Scan for the cell matching the given text and deliver its (x, y) coordinate at center. 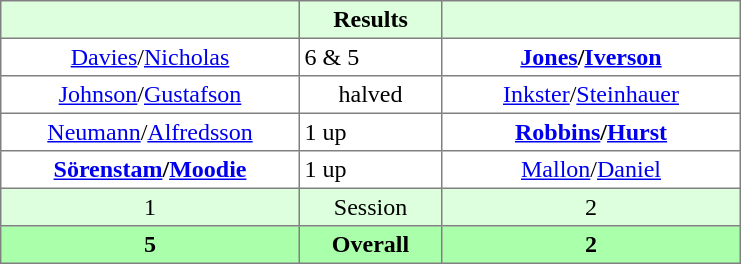
6 & 5 (370, 57)
halved (370, 95)
Mallon/Daniel (591, 170)
5 (150, 245)
Neumann/Alfredsson (150, 132)
Overall (370, 245)
Jones/Iverson (591, 57)
Robbins/Hurst (591, 132)
Sörenstam/Moodie (150, 170)
Results (370, 20)
Inkster/Steinhauer (591, 95)
Session (370, 207)
Johnson/Gustafson (150, 95)
Davies/Nicholas (150, 57)
1 (150, 207)
